Detect which cell encompasses the target text, then output its (x, y) center coordinate. 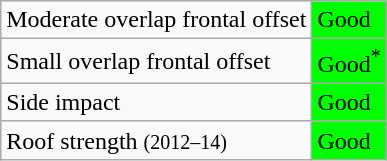
Moderate overlap frontal offset (156, 20)
Roof strength (2012–14) (156, 140)
Side impact (156, 102)
Small overlap frontal offset (156, 62)
Good* (349, 62)
